Scan for the cell matching the given text and deliver its [x, y] coordinate at center. 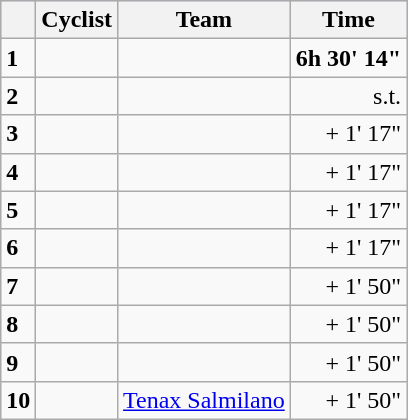
4 [18, 172]
8 [18, 324]
6h 30' 14" [348, 58]
1 [18, 58]
Tenax Salmilano [204, 400]
7 [18, 286]
Cyclist [77, 20]
s.t. [348, 96]
6 [18, 248]
Team [204, 20]
5 [18, 210]
2 [18, 96]
10 [18, 400]
3 [18, 134]
9 [18, 362]
Time [348, 20]
